Detect which cell encompasses the target text, then output its [X, Y] center coordinate. 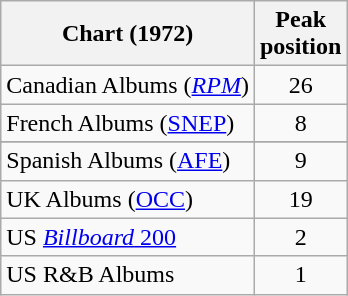
2 [300, 237]
Chart (1972) [128, 34]
9 [300, 161]
19 [300, 199]
26 [300, 85]
Spanish Albums (AFE) [128, 161]
US R&B Albums [128, 275]
US Billboard 200 [128, 237]
Peak position [300, 34]
8 [300, 123]
French Albums (SNEP) [128, 123]
UK Albums (OCC) [128, 199]
1 [300, 275]
Canadian Albums (RPM) [128, 85]
